Search for the cell housing the specified text and yield its [x, y] center coordinate. 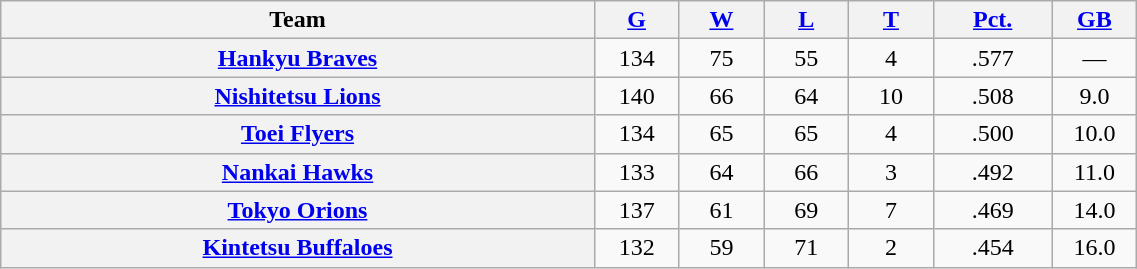
L [806, 20]
16.0 [1094, 248]
59 [722, 248]
10 [892, 96]
140 [636, 96]
W [722, 20]
Toei Flyers [298, 134]
7 [892, 210]
Nankai Hawks [298, 172]
14.0 [1094, 210]
Kintetsu Buffaloes [298, 248]
.577 [992, 58]
71 [806, 248]
.454 [992, 248]
55 [806, 58]
9.0 [1094, 96]
10.0 [1094, 134]
— [1094, 58]
Nishitetsu Lions [298, 96]
.500 [992, 134]
.492 [992, 172]
T [892, 20]
GB [1094, 20]
.508 [992, 96]
133 [636, 172]
Hankyu Braves [298, 58]
2 [892, 248]
69 [806, 210]
11.0 [1094, 172]
137 [636, 210]
75 [722, 58]
Tokyo Orions [298, 210]
132 [636, 248]
Pct. [992, 20]
61 [722, 210]
Team [298, 20]
G [636, 20]
3 [892, 172]
.469 [992, 210]
